Locate the cell with the specified text and output its (X, Y) center coordinate. 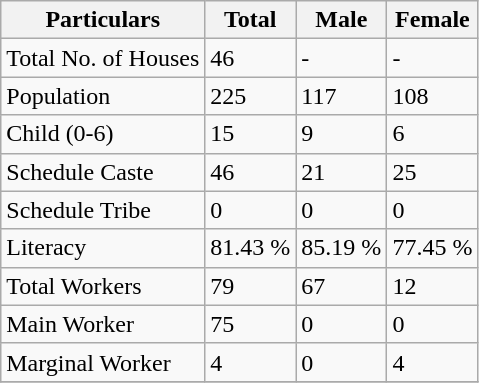
Literacy (103, 248)
79 (250, 286)
Child (0-6) (103, 134)
Total No. of Houses (103, 58)
Population (103, 96)
77.45 % (432, 248)
Male (342, 20)
Female (432, 20)
Schedule Tribe (103, 210)
67 (342, 286)
81.43 % (250, 248)
25 (432, 172)
15 (250, 134)
75 (250, 324)
Marginal Worker (103, 362)
Particulars (103, 20)
Main Worker (103, 324)
12 (432, 286)
21 (342, 172)
117 (342, 96)
Total (250, 20)
6 (432, 134)
225 (250, 96)
Total Workers (103, 286)
108 (432, 96)
9 (342, 134)
85.19 % (342, 248)
Schedule Caste (103, 172)
